Return [x, y] of the center of cell containing provided text 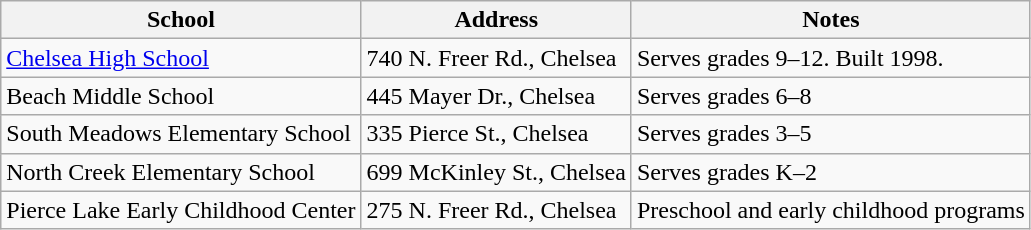
275 N. Freer Rd., Chelsea [496, 210]
445 Mayer Dr., Chelsea [496, 96]
Preschool and early childhood programs [830, 210]
School [181, 20]
South Meadows Elementary School [181, 134]
Serves grades 3–5 [830, 134]
Serves grades K–2 [830, 172]
North Creek Elementary School [181, 172]
335 Pierce St., Chelsea [496, 134]
Beach Middle School [181, 96]
740 N. Freer Rd., Chelsea [496, 58]
Serves grades 9–12. Built 1998. [830, 58]
699 McKinley St., Chelsea [496, 172]
Pierce Lake Early Childhood Center [181, 210]
Chelsea High School [181, 58]
Serves grades 6–8 [830, 96]
Address [496, 20]
Notes [830, 20]
